Provide the [x, y] coordinate of the cell's center where the given text is located.  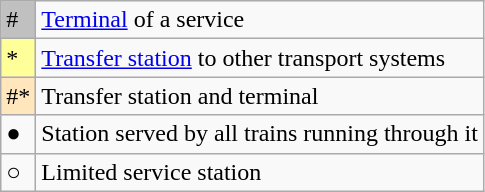
* [18, 58]
○ [18, 172]
Terminal of a service [260, 20]
Transfer station and terminal [260, 96]
Station served by all trains running through it [260, 134]
# [18, 20]
Transfer station to other transport systems [260, 58]
#* [18, 96]
● [18, 134]
Limited service station [260, 172]
